Output the [X, Y] coordinate of the center of the cell containing the given text.  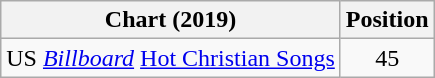
US Billboard Hot Christian Songs [171, 58]
45 [387, 58]
Position [387, 20]
Chart (2019) [171, 20]
